Return the (X, Y) coordinate for the center point of the cell that contains the specified text.  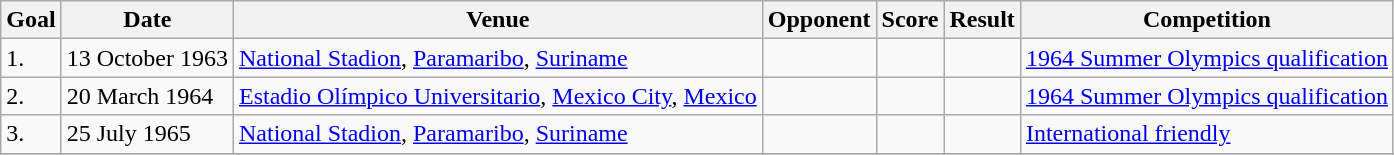
Competition (1206, 20)
Venue (498, 20)
25 July 1965 (147, 134)
3. (31, 134)
Date (147, 20)
2. (31, 96)
International friendly (1206, 134)
Score (910, 20)
20 March 1964 (147, 96)
Opponent (819, 20)
Goal (31, 20)
1. (31, 58)
Result (982, 20)
Estadio Olímpico Universitario, Mexico City, Mexico (498, 96)
13 October 1963 (147, 58)
